For the text-containing cell, return its midpoint in [X, Y] coordinate format. 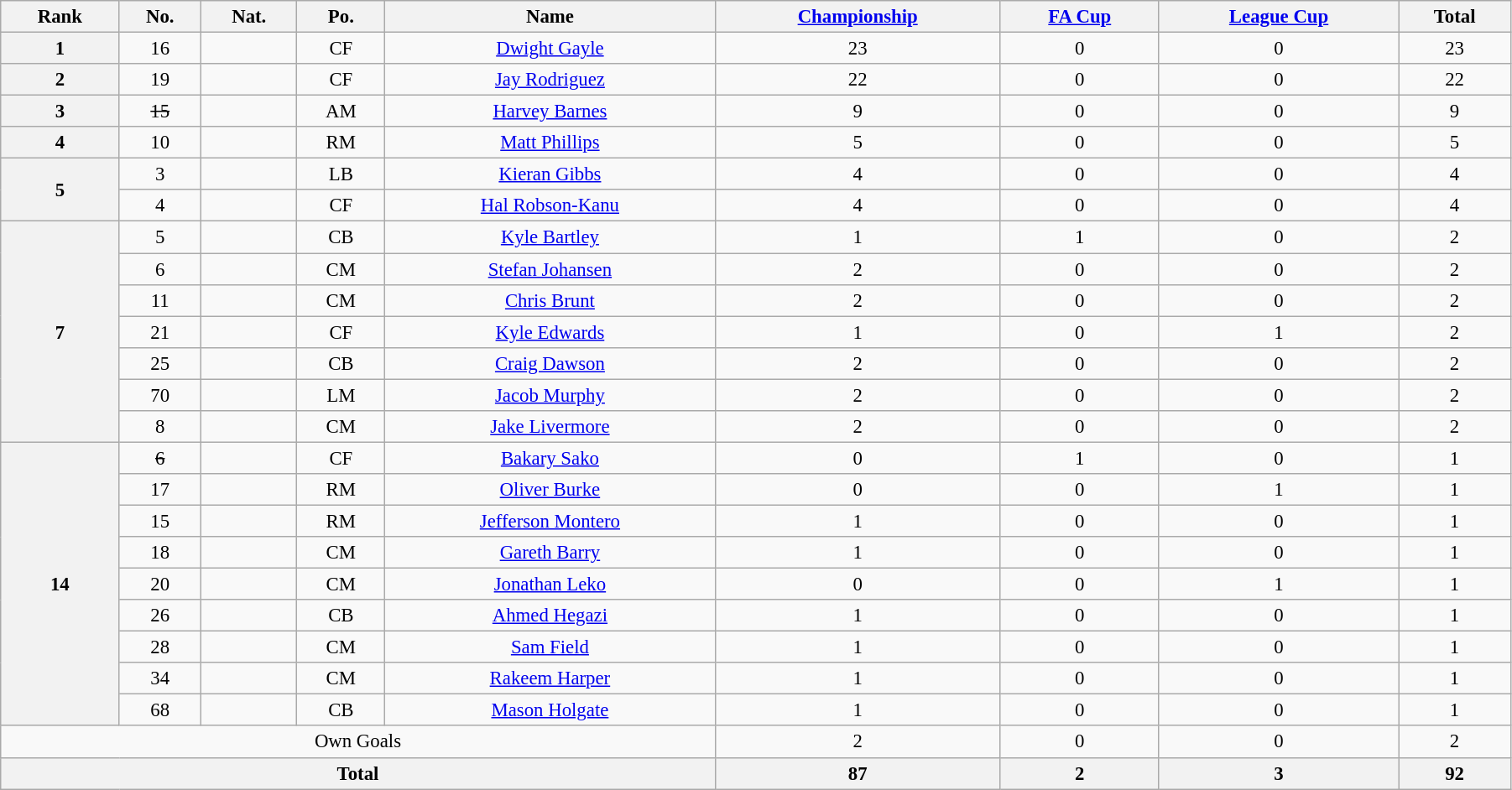
Gareth Barry [550, 553]
FA Cup [1079, 17]
28 [160, 647]
21 [160, 332]
Jefferson Montero [550, 521]
Sam Field [550, 647]
AM [341, 112]
Rank [60, 17]
Jonathan Leko [550, 585]
Hal Robson-Kanu [550, 205]
Kyle Bartley [550, 237]
Rakeem Harper [550, 678]
No. [160, 17]
87 [858, 773]
Ahmed Hegazi [550, 616]
17 [160, 490]
18 [160, 553]
20 [160, 585]
34 [160, 678]
19 [160, 80]
8 [160, 427]
26 [160, 616]
11 [160, 300]
Name [550, 17]
Jake Livermore [550, 427]
Dwight Gayle [550, 49]
Jacob Murphy [550, 395]
7 [60, 332]
Stefan Johansen [550, 269]
Harvey Barnes [550, 112]
Po. [341, 17]
16 [160, 49]
LM [341, 395]
Kieran Gibbs [550, 174]
Own Goals [357, 742]
70 [160, 395]
Bakary Sako [550, 458]
League Cup [1279, 17]
25 [160, 363]
68 [160, 710]
Chris Brunt [550, 300]
14 [60, 584]
Mason Holgate [550, 710]
10 [160, 143]
Matt Phillips [550, 143]
Nat. [249, 17]
92 [1455, 773]
Oliver Burke [550, 490]
Craig Dawson [550, 363]
LB [341, 174]
Championship [858, 17]
Kyle Edwards [550, 332]
Jay Rodriguez [550, 80]
